Capture the cell that displays the provided text and extract its [X, Y] central coordinate. 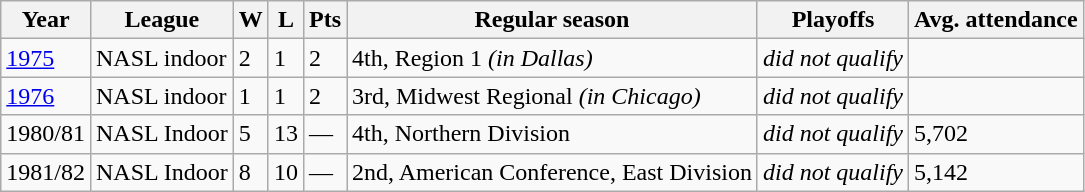
8 [250, 172]
4th, Region 1 (in Dallas) [552, 58]
13 [286, 134]
4th, Northern Division [552, 134]
1980/81 [46, 134]
W [250, 20]
League [162, 20]
L [286, 20]
Pts [324, 20]
5,142 [996, 172]
3rd, Midwest Regional (in Chicago) [552, 96]
1976 [46, 96]
Avg. attendance [996, 20]
Year [46, 20]
1981/82 [46, 172]
2nd, American Conference, East Division [552, 172]
5 [250, 134]
10 [286, 172]
1975 [46, 58]
Playoffs [832, 20]
Regular season [552, 20]
5,702 [996, 134]
